Capture the cell that displays the provided text and extract its [x, y] central coordinate. 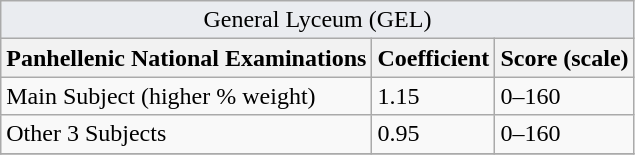
1.15 [434, 96]
Coefficient [434, 58]
0.95 [434, 134]
General Lyceum (GEL) [318, 20]
Score (scale) [564, 58]
Other 3 Subjects [186, 134]
Main Subject (higher % weight) [186, 96]
Panhellenic National Examinations [186, 58]
